Provide the [X, Y] coordinate of the cell's center where the given text is located.  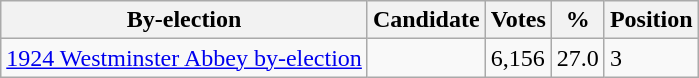
27.0 [578, 58]
3 [651, 58]
Position [651, 20]
By-election [184, 20]
% [578, 20]
Candidate [426, 20]
1924 Westminster Abbey by-election [184, 58]
6,156 [518, 58]
Votes [518, 20]
